Extract the (X, Y) coordinate from the center of the cell holding the provided text.  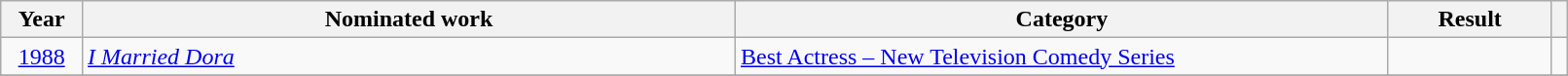
Nominated work (409, 19)
Category (1061, 19)
Best Actress – New Television Comedy Series (1061, 57)
Result (1470, 19)
Year (42, 19)
1988 (42, 57)
I Married Dora (409, 57)
